Provide the [X, Y] coordinate of the cell's center where the given text is located.  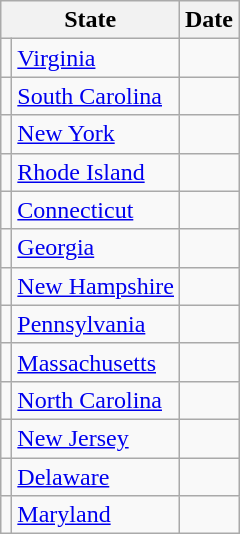
Georgia [96, 248]
New York [96, 134]
State [90, 20]
Maryland [96, 515]
Virginia [96, 58]
Connecticut [96, 210]
Date [210, 20]
Pennsylvania [96, 324]
New Jersey [96, 438]
New Hampshire [96, 286]
Massachusetts [96, 362]
North Carolina [96, 400]
South Carolina [96, 96]
Delaware [96, 477]
Rhode Island [96, 172]
